Determine the (x, y) coordinate at the center of the cell enclosing the given text.  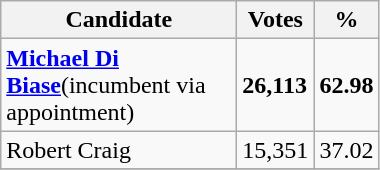
Votes (276, 20)
37.02 (346, 150)
Candidate (119, 20)
Robert Craig (119, 150)
26,113 (276, 85)
% (346, 20)
Michael Di Biase(incumbent via appointment) (119, 85)
62.98 (346, 85)
15,351 (276, 150)
